Capture the cell that displays the provided text and extract its [x, y] central coordinate. 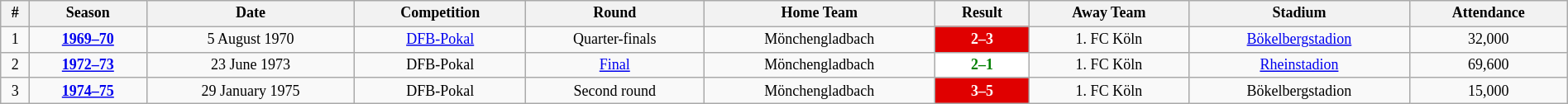
1972–73 [88, 64]
1 [15, 40]
Final [614, 64]
1969–70 [88, 40]
Date [251, 13]
5 August 1970 [251, 40]
2–1 [982, 64]
Rheinstadion [1298, 64]
Away Team [1108, 13]
69,600 [1489, 64]
29 January 1975 [251, 91]
Quarter-finals [614, 40]
Second round [614, 91]
3 [15, 91]
23 June 1973 [251, 64]
Attendance [1489, 13]
Competition [440, 13]
3–5 [982, 91]
1974–75 [88, 91]
Home Team [819, 13]
32,000 [1489, 40]
Round [614, 13]
Stadium [1298, 13]
# [15, 13]
2–3 [982, 40]
Season [88, 13]
15,000 [1489, 91]
Result [982, 13]
2 [15, 64]
